Locate the cell with the specified text and output its (X, Y) center coordinate. 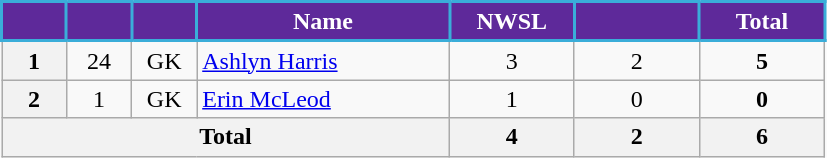
Name (324, 22)
NWSL (512, 22)
3 (512, 60)
5 (762, 60)
4 (512, 137)
Erin McLeod (324, 99)
6 (762, 137)
24 (100, 60)
Ashlyn Harris (324, 60)
